For the text-containing cell, return its midpoint in (x, y) coordinate format. 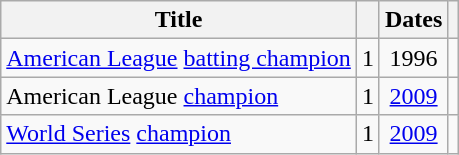
American League batting champion (179, 58)
Title (179, 20)
Dates (413, 20)
1996 (413, 58)
World Series champion (179, 134)
American League champion (179, 96)
